Extract the [x, y] coordinate from the center of the cell holding the provided text.  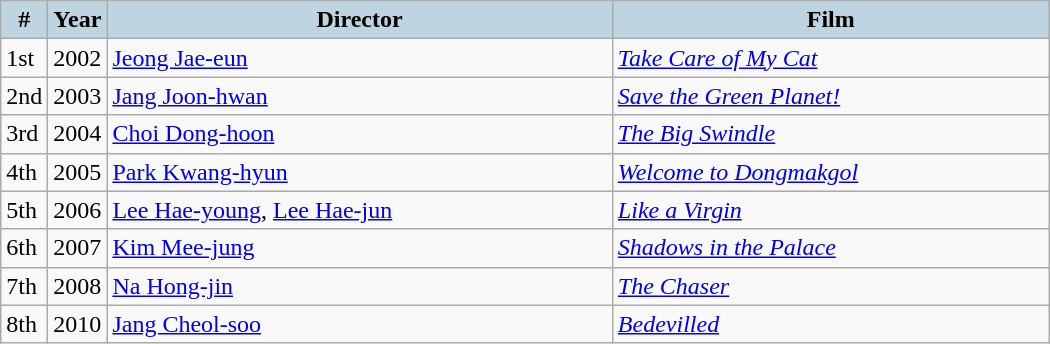
1st [24, 58]
Kim Mee-jung [360, 248]
Welcome to Dongmakgol [830, 172]
2004 [78, 134]
Shadows in the Palace [830, 248]
8th [24, 324]
2010 [78, 324]
Bedevilled [830, 324]
Year [78, 20]
Lee Hae-young, Lee Hae-jun [360, 210]
The Chaser [830, 286]
Take Care of My Cat [830, 58]
7th [24, 286]
# [24, 20]
The Big Swindle [830, 134]
2002 [78, 58]
Film [830, 20]
Park Kwang-hyun [360, 172]
Na Hong-jin [360, 286]
4th [24, 172]
2005 [78, 172]
6th [24, 248]
5th [24, 210]
2003 [78, 96]
2008 [78, 286]
3rd [24, 134]
2007 [78, 248]
Like a Virgin [830, 210]
Jang Joon-hwan [360, 96]
Jang Cheol-soo [360, 324]
Choi Dong-hoon [360, 134]
Save the Green Planet! [830, 96]
Director [360, 20]
Jeong Jae-eun [360, 58]
2006 [78, 210]
2nd [24, 96]
